Provide the [x, y] coordinate of the cell's center where the given text is located.  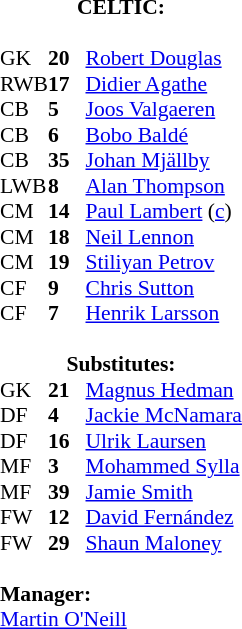
Johan Mjällby [164, 161]
12 [67, 517]
17 [67, 84]
6 [67, 135]
3 [67, 467]
Chris Sutton [164, 288]
Manager: [121, 594]
Didier Agathe [164, 84]
Jamie Smith [164, 492]
7 [67, 313]
Paul Lambert (c) [164, 211]
Robert Douglas [164, 59]
8 [67, 186]
Mohammed Sylla [164, 467]
29 [67, 543]
Henrik Larsson [164, 313]
Magnus Hedman [164, 390]
Neil Lennon [164, 237]
18 [67, 237]
Bobo Baldé [164, 135]
39 [67, 492]
19 [67, 263]
Substitutes: [121, 365]
RWB [24, 84]
20 [67, 59]
Alan Thompson [164, 186]
5 [67, 109]
4 [67, 415]
Shaun Maloney [164, 543]
David Fernández [164, 517]
9 [67, 288]
16 [67, 441]
14 [67, 211]
LWB [24, 186]
35 [67, 161]
Ulrik Laursen [164, 441]
Stiliyan Petrov [164, 263]
Jackie McNamara [164, 415]
Joos Valgaeren [164, 109]
21 [67, 390]
